Output the [X, Y] coordinate of the center of the cell containing the given text.  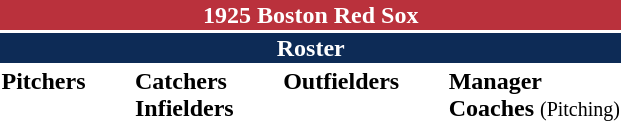
1925 Boston Red Sox [310, 15]
Roster [310, 48]
